For the text-containing cell, return its midpoint in [X, Y] coordinate format. 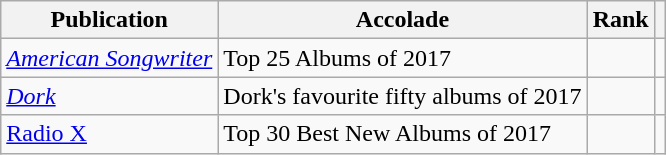
Top 30 Best New Albums of 2017 [402, 134]
Publication [110, 20]
Radio X [110, 134]
Dork [110, 96]
American Songwriter [110, 58]
Dork's favourite fifty albums of 2017 [402, 96]
Top 25 Albums of 2017 [402, 58]
Accolade [402, 20]
Rank [620, 20]
